Search for the cell housing the specified text and yield its (X, Y) center coordinate. 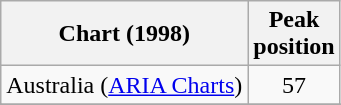
Australia (ARIA Charts) (124, 85)
57 (294, 85)
Chart (1998) (124, 34)
Peakposition (294, 34)
